Identify which cell holds the provided text, then report its (X, Y) central coordinate. 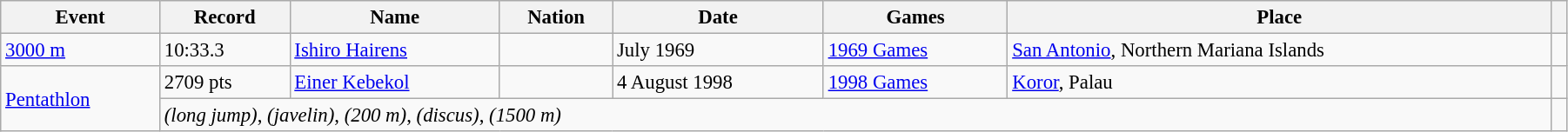
Date (719, 17)
(long jump), (javelin), (200 m), (discus), (1500 m) (854, 115)
Pentathlon (80, 99)
1998 Games (915, 82)
Place (1279, 17)
Record (224, 17)
Nation (555, 17)
Games (915, 17)
4 August 1998 (719, 82)
1969 Games (915, 50)
3000 m (80, 50)
2709 pts (224, 82)
July 1969 (719, 50)
10:33.3 (224, 50)
Koror, Palau (1279, 82)
San Antonio, Northern Mariana Islands (1279, 50)
Einer Kebekol (395, 82)
Ishiro Hairens (395, 50)
Name (395, 17)
Event (80, 17)
